Output the (X, Y) coordinate of the center of the cell containing the given text.  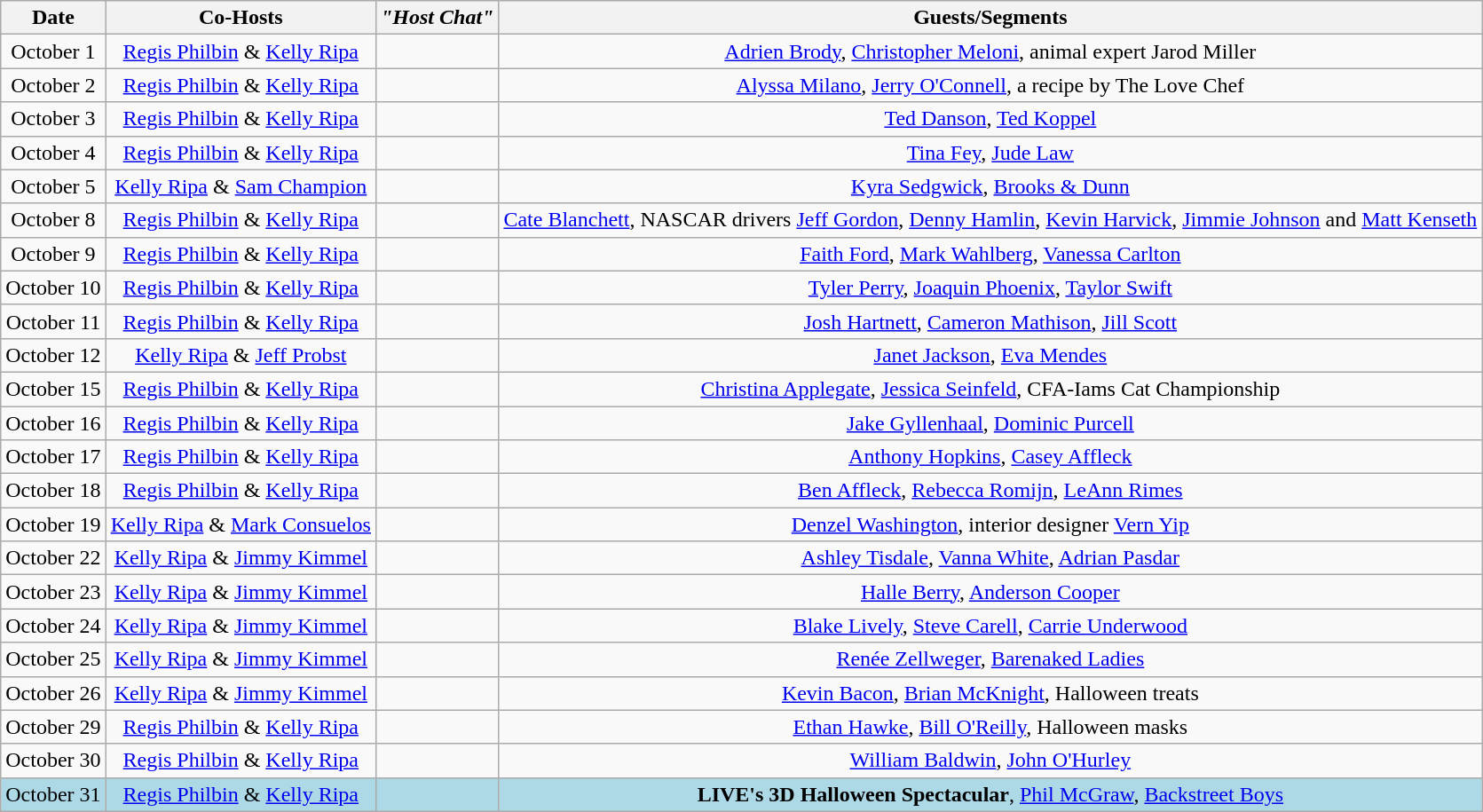
Adrien Brody, Christopher Meloni, animal expert Jarod Miller (990, 51)
Ashley Tisdale, Vanna White, Adrian Pasdar (990, 558)
William Baldwin, John O'Hurley (990, 761)
Josh Hartnett, Cameron Mathison, Jill Scott (990, 321)
October 5 (53, 186)
October 8 (53, 220)
October 23 (53, 592)
October 3 (53, 119)
Anthony Hopkins, Casey Affleck (990, 457)
October 22 (53, 558)
Jake Gyllenhaal, Dominic Purcell (990, 423)
October 29 (53, 727)
Denzel Washington, interior designer Vern Yip (990, 524)
October 17 (53, 457)
October 2 (53, 85)
October 10 (53, 288)
Tyler Perry, Joaquin Phoenix, Taylor Swift (990, 288)
October 31 (53, 794)
Kelly Ripa & Jeff Probst (241, 355)
"Host Chat" (437, 18)
October 15 (53, 389)
Blake Lively, Steve Carell, Carrie Underwood (990, 626)
October 4 (53, 153)
October 19 (53, 524)
Faith Ford, Mark Wahlberg, Vanessa Carlton (990, 254)
Tina Fey, Jude Law (990, 153)
Co-Hosts (241, 18)
Ben Affleck, Rebecca Romijn, LeAnn Rimes (990, 491)
Kelly Ripa & Mark Consuelos (241, 524)
Cate Blanchett, NASCAR drivers Jeff Gordon, Denny Hamlin, Kevin Harvick, Jimmie Johnson and Matt Kenseth (990, 220)
October 26 (53, 693)
October 30 (53, 761)
October 24 (53, 626)
October 1 (53, 51)
LIVE's 3D Halloween Spectacular, Phil McGraw, Backstreet Boys (990, 794)
Kevin Bacon, Brian McKnight, Halloween treats (990, 693)
Kyra Sedgwick, Brooks & Dunn (990, 186)
Alyssa Milano, Jerry O'Connell, a recipe by The Love Chef (990, 85)
October 16 (53, 423)
Kelly Ripa & Sam Champion (241, 186)
Guests/Segments (990, 18)
October 25 (53, 659)
October 18 (53, 491)
October 11 (53, 321)
Renée Zellweger, Barenaked Ladies (990, 659)
Halle Berry, Anderson Cooper (990, 592)
Ethan Hawke, Bill O'Reilly, Halloween masks (990, 727)
Janet Jackson, Eva Mendes (990, 355)
October 12 (53, 355)
Christina Applegate, Jessica Seinfeld, CFA-Iams Cat Championship (990, 389)
October 9 (53, 254)
Ted Danson, Ted Koppel (990, 119)
Date (53, 18)
